Determine the [x, y] coordinate at the center of the cell enclosing the given text.  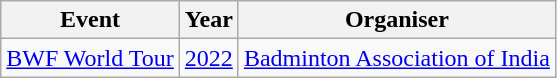
Organiser [396, 20]
Badminton Association of India [396, 58]
Event [90, 20]
Year [208, 20]
2022 [208, 58]
BWF World Tour [90, 58]
